Identify which cell holds the provided text, then report its [X, Y] central coordinate. 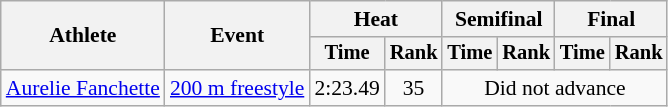
200 m freestyle [237, 88]
Aurelie Fanchette [83, 88]
Did not advance [554, 88]
Final [611, 19]
Event [237, 36]
35 [414, 88]
Semifinal [498, 19]
Heat [376, 19]
Athlete [83, 36]
2:23.49 [346, 88]
